Return [x, y] of the center of cell containing provided text 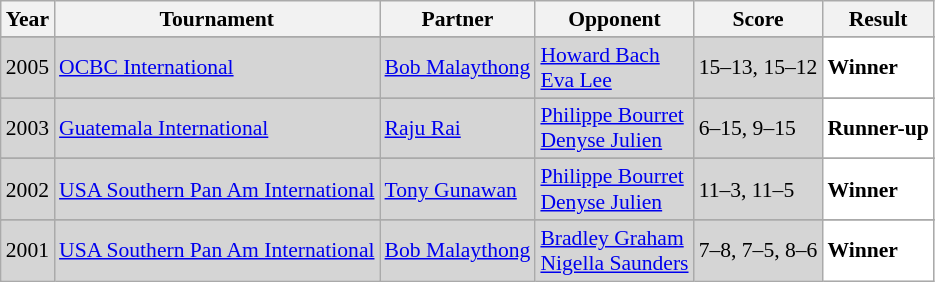
Bradley Graham Nigella Saunders [614, 250]
Result [878, 19]
Tony Gunawan [458, 190]
Opponent [614, 19]
7–8, 7–5, 8–6 [758, 250]
2001 [28, 250]
Tournament [217, 19]
2005 [28, 68]
Score [758, 19]
Raju Rai [458, 128]
Partner [458, 19]
2003 [28, 128]
2002 [28, 190]
15–13, 15–12 [758, 68]
OCBC International [217, 68]
Runner-up [878, 128]
11–3, 11–5 [758, 190]
Year [28, 19]
Guatemala International [217, 128]
Howard Bach Eva Lee [614, 68]
6–15, 9–15 [758, 128]
